Return the (X, Y) coordinate for the center point of the cell that contains the specified text.  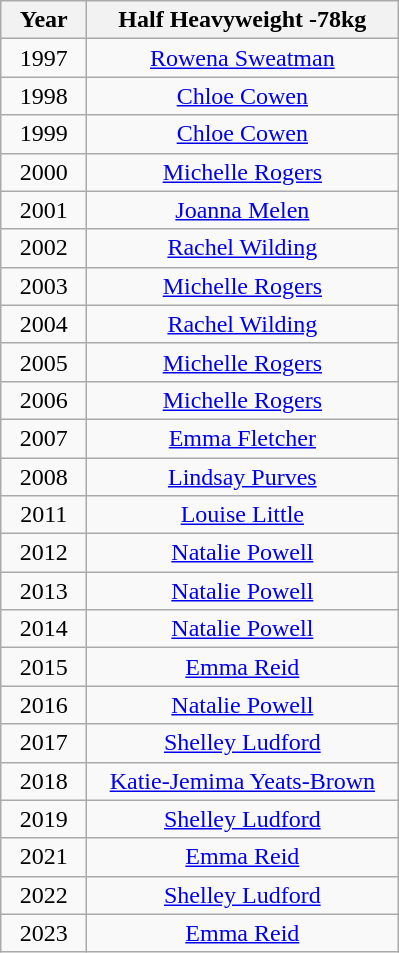
2000 (44, 172)
2001 (44, 210)
2003 (44, 286)
2016 (44, 705)
Rowena Sweatman (242, 58)
1998 (44, 96)
2023 (44, 933)
2019 (44, 819)
Emma Fletcher (242, 438)
2008 (44, 477)
2006 (44, 400)
2018 (44, 781)
Half Heavyweight -78kg (242, 20)
2011 (44, 515)
2007 (44, 438)
2014 (44, 629)
2017 (44, 743)
Joanna Melen (242, 210)
Louise Little (242, 515)
1997 (44, 58)
2013 (44, 591)
2005 (44, 362)
2012 (44, 553)
2022 (44, 895)
Lindsay Purves (242, 477)
2021 (44, 857)
2004 (44, 324)
2002 (44, 248)
2015 (44, 667)
Year (44, 20)
1999 (44, 134)
Katie-Jemima Yeats-Brown (242, 781)
